Pinpoint the cell where the given text exists, returning its [x, y] midpoint coordinate. 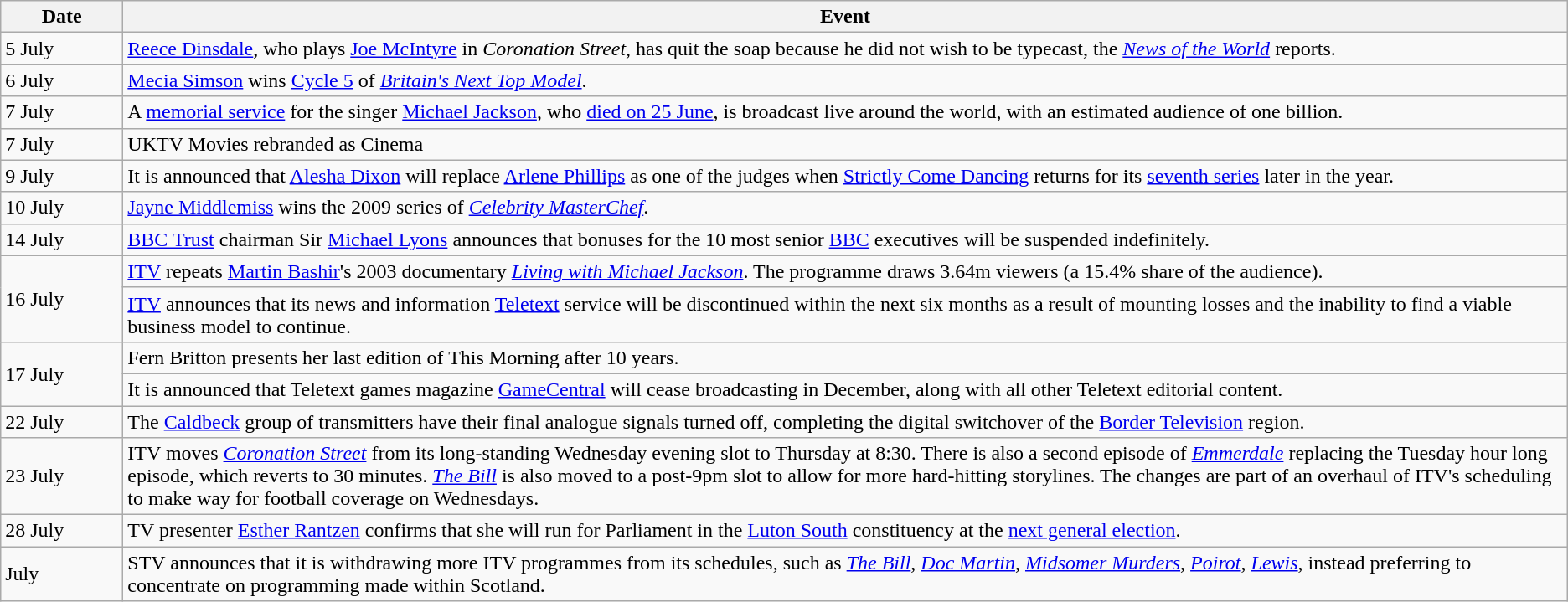
The Caldbeck group of transmitters have their final analogue signals turned off, completing the digital switchover of the Border Television region. [845, 421]
UKTV Movies rebranded as Cinema [845, 144]
Mecia Simson wins Cycle 5 of Britain's Next Top Model. [845, 80]
17 July [62, 373]
BBC Trust chairman Sir Michael Lyons announces that bonuses for the 10 most senior BBC executives will be suspended indefinitely. [845, 239]
10 July [62, 208]
9 July [62, 176]
Jayne Middlemiss wins the 2009 series of Celebrity MasterChef. [845, 208]
23 July [62, 476]
Date [62, 17]
5 July [62, 49]
Reece Dinsdale, who plays Joe McIntyre in Coronation Street, has quit the soap because he did not wish to be typecast, the News of the World reports. [845, 49]
22 July [62, 421]
16 July [62, 298]
14 July [62, 239]
July [62, 574]
28 July [62, 531]
Fern Britton presents her last edition of This Morning after 10 years. [845, 358]
6 July [62, 80]
TV presenter Esther Rantzen confirms that she will run for Parliament in the Luton South constituency at the next general election. [845, 531]
Event [845, 17]
ITV repeats Martin Bashir's 2003 documentary Living with Michael Jackson. The programme draws 3.64m viewers (a 15.4% share of the audience). [845, 271]
It is announced that Teletext games magazine GameCentral will cease broadcasting in December, along with all other Teletext editorial content. [845, 389]
